Search for the cell housing the specified text and yield its (x, y) center coordinate. 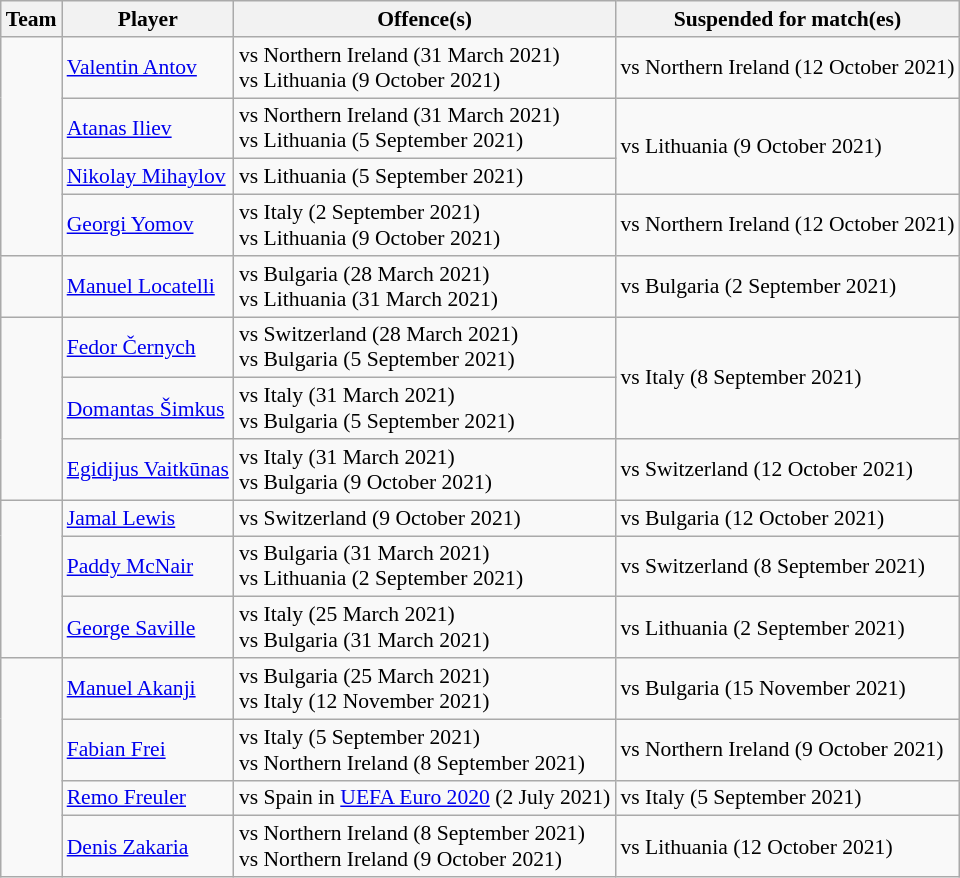
vs Bulgaria (28 March 2021) vs Lithuania (31 March 2021) (424, 286)
vs Switzerland (12 October 2021) (787, 470)
Egidijus Vaitkūnas (148, 470)
vs Northern Ireland (8 September 2021) vs Northern Ireland (9 October 2021) (424, 846)
Valentin Antov (148, 68)
vs Bulgaria (31 March 2021) vs Lithuania (2 September 2021) (424, 566)
vs Spain in UEFA Euro 2020 (2 July 2021) (424, 798)
vs Bulgaria (2 September 2021) (787, 286)
Paddy McNair (148, 566)
vs Italy (25 March 2021) vs Bulgaria (31 March 2021) (424, 628)
Fedor Černych (148, 348)
vs Italy (8 September 2021) (787, 378)
Fabian Frei (148, 750)
Manuel Locatelli (148, 286)
vs Bulgaria (12 October 2021) (787, 518)
vs Bulgaria (15 November 2021) (787, 688)
Offence(s) (424, 19)
vs Switzerland (28 March 2021) vs Bulgaria (5 September 2021) (424, 348)
vs Bulgaria (25 March 2021) vs Italy (12 November 2021) (424, 688)
vs Switzerland (9 October 2021) (424, 518)
vs Italy (31 March 2021) vs Bulgaria (9 October 2021) (424, 470)
vs Northern Ireland (31 March 2021) vs Lithuania (9 October 2021) (424, 68)
George Saville (148, 628)
vs Lithuania (9 October 2021) (787, 146)
Team (32, 19)
Nikolay Mihaylov (148, 177)
Remo Freuler (148, 798)
Suspended for match(es) (787, 19)
Atanas Iliev (148, 128)
vs Italy (5 September 2021) vs Northern Ireland (8 September 2021) (424, 750)
vs Northern Ireland (31 March 2021) vs Lithuania (5 September 2021) (424, 128)
Georgi Yomov (148, 226)
vs Italy (5 September 2021) (787, 798)
vs Switzerland (8 September 2021) (787, 566)
vs Lithuania (12 October 2021) (787, 846)
Jamal Lewis (148, 518)
Denis Zakaria (148, 846)
Player (148, 19)
Domantas Šimkus (148, 408)
vs Northern Ireland (9 October 2021) (787, 750)
vs Italy (2 September 2021) vs Lithuania (9 October 2021) (424, 226)
vs Lithuania (2 September 2021) (787, 628)
Manuel Akanji (148, 688)
vs Italy (31 March 2021) vs Bulgaria (5 September 2021) (424, 408)
vs Lithuania (5 September 2021) (424, 177)
